Find where the given text appears and provide that cell's center as (x, y) coordinate. 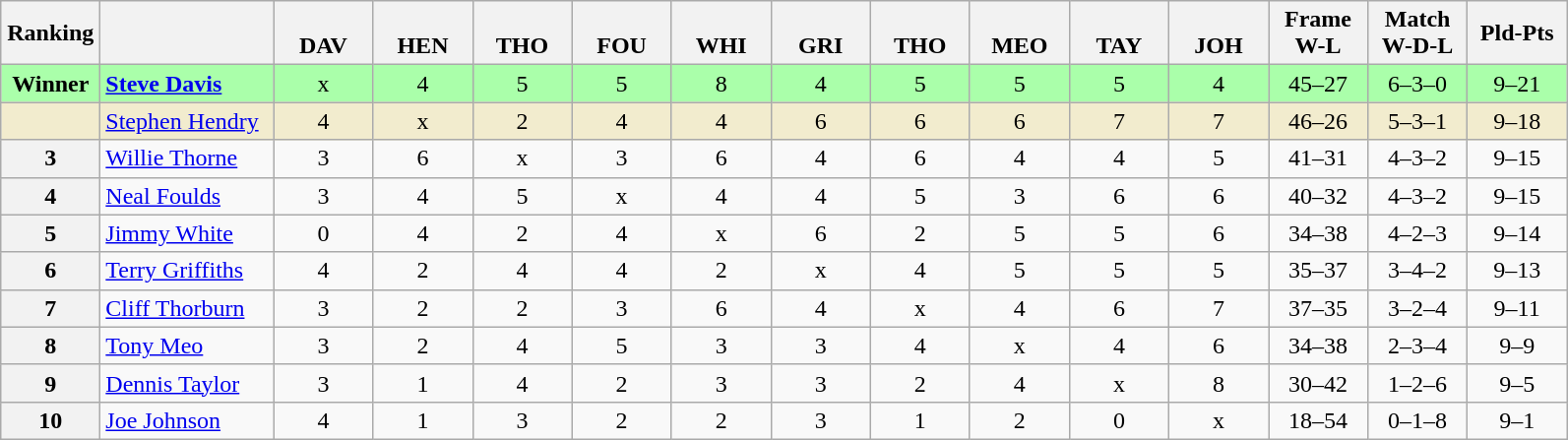
4–2–3 (1417, 233)
Terry Griffiths (187, 271)
35–37 (1317, 271)
30–42 (1317, 383)
Winner (51, 84)
MEO (1020, 33)
6–3–0 (1417, 84)
9–5 (1518, 383)
HEN (423, 33)
Neal Foulds (187, 196)
9–21 (1518, 84)
9–11 (1518, 308)
9–14 (1518, 233)
41–31 (1317, 158)
5–3–1 (1417, 121)
JOH (1219, 33)
18–54 (1317, 420)
2–3–4 (1417, 346)
GRI (821, 33)
DAV (323, 33)
Stephen Hendry (187, 121)
45–27 (1317, 84)
Joe Johnson (187, 420)
Pld-Pts (1518, 33)
0–1–8 (1417, 420)
40–32 (1317, 196)
10 (51, 420)
TAY (1118, 33)
9–18 (1518, 121)
Ranking (51, 33)
Tony Meo (187, 346)
3–4–2 (1417, 271)
9–13 (1518, 271)
WHI (721, 33)
9–9 (1518, 346)
Willie Thorne (187, 158)
9 (51, 383)
FrameW-L (1317, 33)
3–2–4 (1417, 308)
46–26 (1317, 121)
9–1 (1518, 420)
MatchW-D-L (1417, 33)
Steve Davis (187, 84)
FOU (622, 33)
1–2–6 (1417, 383)
Jimmy White (187, 233)
37–35 (1317, 308)
Dennis Taylor (187, 383)
Cliff Thorburn (187, 308)
